Extract the (x, y) coordinate from the center of the cell holding the provided text.  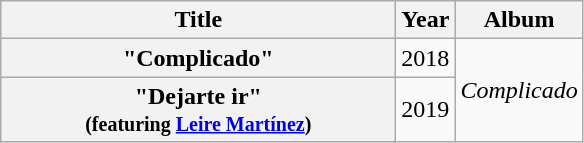
Title (198, 20)
"Complicado" (198, 58)
Complicado (519, 90)
"Dejarte ir"(featuring Leire Martínez) (198, 110)
Year (426, 20)
2018 (426, 58)
Album (519, 20)
2019 (426, 110)
